Scan for the cell matching the given text and deliver its [X, Y] coordinate at center. 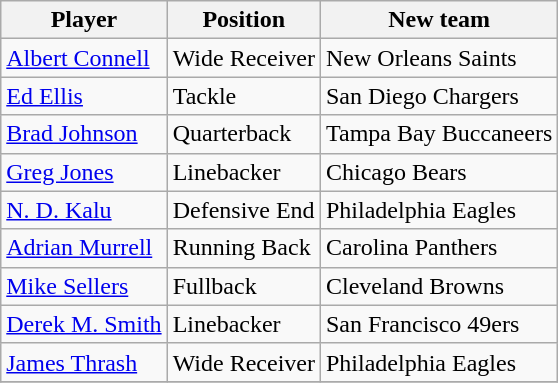
San Francisco 49ers [438, 324]
Defensive End [244, 210]
Fullback [244, 286]
Chicago Bears [438, 172]
Brad Johnson [84, 134]
Mike Sellers [84, 286]
Tampa Bay Buccaneers [438, 134]
Quarterback [244, 134]
Albert Connell [84, 58]
N. D. Kalu [84, 210]
Running Back [244, 248]
Derek M. Smith [84, 324]
Greg Jones [84, 172]
Player [84, 20]
Position [244, 20]
Carolina Panthers [438, 248]
New Orleans Saints [438, 58]
New team [438, 20]
Adrian Murrell [84, 248]
Tackle [244, 96]
Ed Ellis [84, 96]
James Thrash [84, 362]
San Diego Chargers [438, 96]
Cleveland Browns [438, 286]
